For the text-containing cell, return its midpoint in [X, Y] coordinate format. 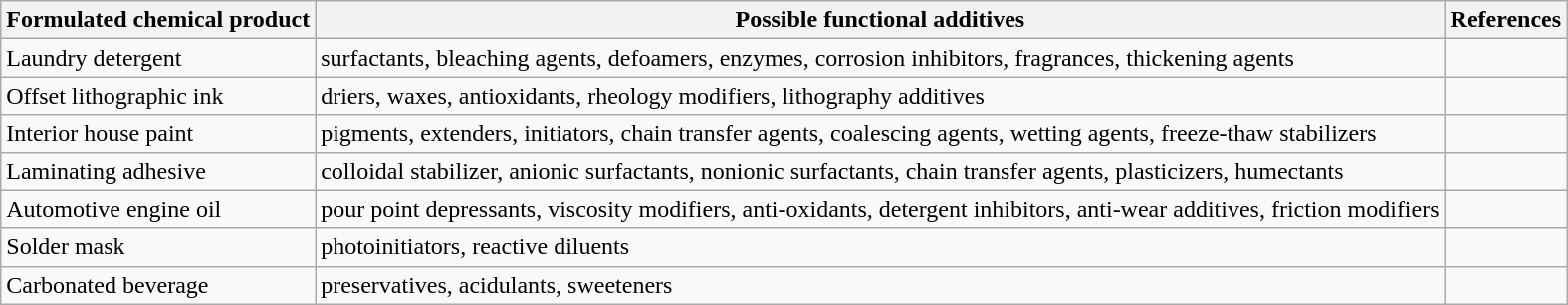
Formulated chemical product [158, 20]
colloidal stabilizer, anionic surfactants, nonionic surfactants, chain transfer agents, plasticizers, humectants [880, 171]
surfactants, bleaching agents, defoamers, enzymes, corrosion inhibitors, fragrances, thickening agents [880, 58]
Interior house paint [158, 134]
pour point depressants, viscosity modifiers, anti-oxidants, detergent inhibitors, anti-wear additives, friction modifiers [880, 209]
photoinitiators, reactive diluents [880, 247]
pigments, extenders, initiators, chain transfer agents, coalescing agents, wetting agents, freeze-thaw stabilizers [880, 134]
Laundry detergent [158, 58]
Possible functional additives [880, 20]
driers, waxes, antioxidants, rheology modifiers, lithography additives [880, 96]
preservatives, acidulants, sweeteners [880, 285]
Solder mask [158, 247]
Laminating adhesive [158, 171]
Offset lithographic ink [158, 96]
References [1505, 20]
Automotive engine oil [158, 209]
Carbonated beverage [158, 285]
